From the cell containing the given text, extract its center point as [X, Y] coordinate. 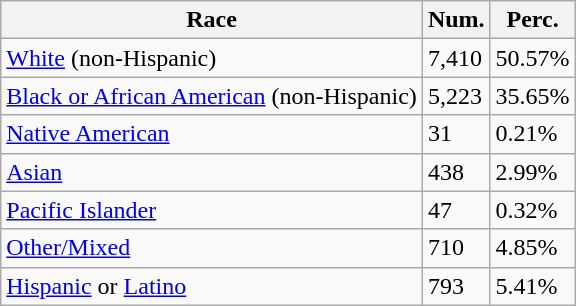
Black or African American (non-Hispanic) [212, 96]
7,410 [456, 58]
4.85% [532, 248]
50.57% [532, 58]
35.65% [532, 96]
5.41% [532, 286]
710 [456, 248]
0.32% [532, 210]
Pacific Islander [212, 210]
Hispanic or Latino [212, 286]
47 [456, 210]
Perc. [532, 20]
438 [456, 172]
Other/Mixed [212, 248]
5,223 [456, 96]
Native American [212, 134]
793 [456, 286]
Num. [456, 20]
Race [212, 20]
Asian [212, 172]
White (non-Hispanic) [212, 58]
0.21% [532, 134]
2.99% [532, 172]
31 [456, 134]
